Capture the cell that displays the provided text and extract its [X, Y] central coordinate. 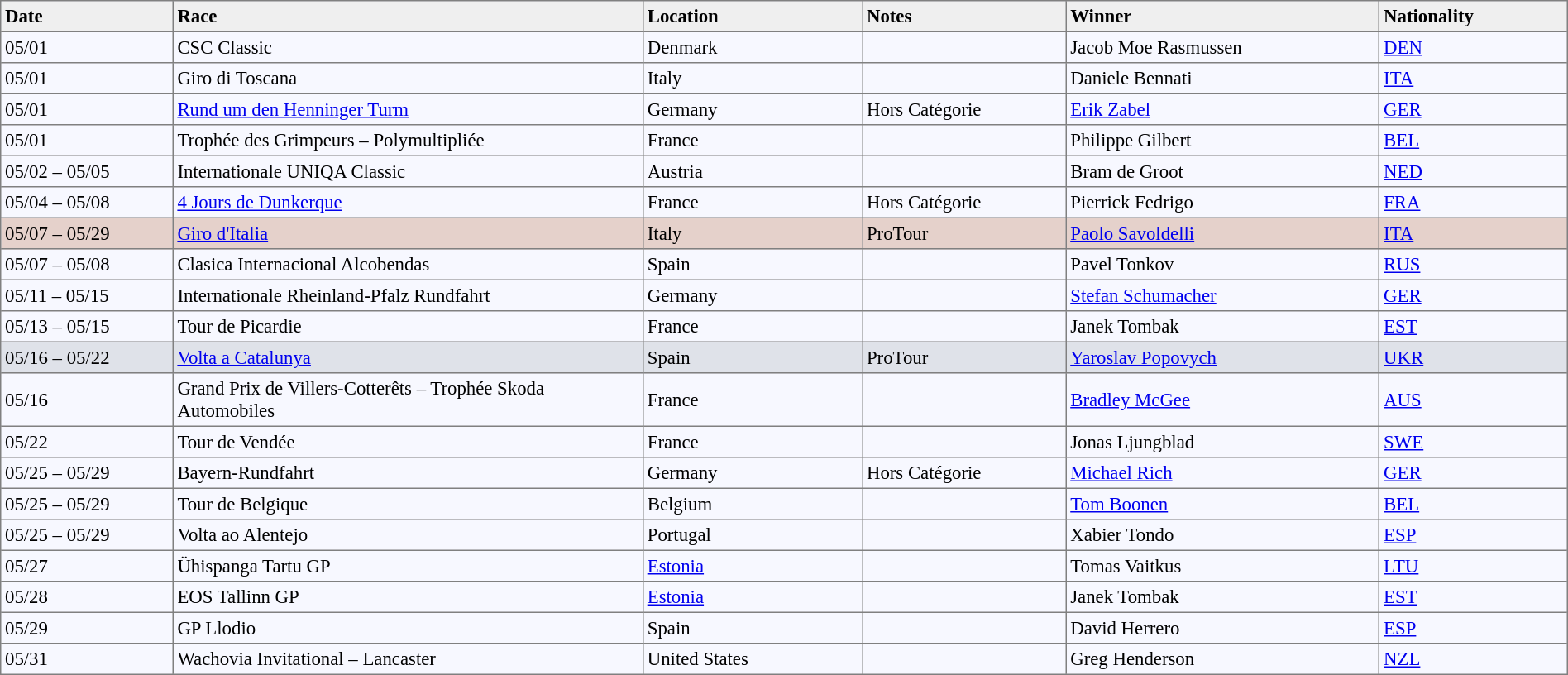
Grand Prix de Villers-Cotterêts – Trophée Skoda Automobiles [408, 400]
Tour de Picardie [408, 327]
CSC Classic [408, 47]
Stefan Schumacher [1222, 295]
Tour de Belgique [408, 504]
Race [408, 17]
RUS [1474, 265]
EOS Tallinn GP [408, 597]
05/13 – 05/15 [87, 327]
Belgium [753, 504]
05/07 – 05/08 [87, 265]
Bayern-Rundfahrt [408, 473]
Internationale UNIQA Classic [408, 171]
Giro d'Italia [408, 233]
Philippe Gilbert [1222, 141]
Notes [964, 17]
Clasica Internacional Alcobendas [408, 265]
Yaroslav Popovych [1222, 357]
Volta ao Alentejo [408, 535]
05/02 – 05/05 [87, 171]
GP Llodio [408, 628]
05/16 [87, 400]
NED [1474, 171]
Portugal [753, 535]
05/11 – 05/15 [87, 295]
Denmark [753, 47]
Paolo Savoldelli [1222, 233]
DEN [1474, 47]
Pierrick Fedrigo [1222, 203]
Volta a Catalunya [408, 357]
LTU [1474, 566]
Bradley McGee [1222, 400]
Winner [1222, 17]
05/27 [87, 566]
Michael Rich [1222, 473]
Jonas Ljungblad [1222, 442]
Tour de Vendée [408, 442]
Greg Henderson [1222, 659]
05/16 – 05/22 [87, 357]
05/07 – 05/29 [87, 233]
4 Jours de Dunkerque [408, 203]
NZL [1474, 659]
05/29 [87, 628]
AUS [1474, 400]
Date [87, 17]
Rund um den Henninger Turm [408, 109]
Wachovia Invitational – Lancaster [408, 659]
Tom Boonen [1222, 504]
Location [753, 17]
Giro di Toscana [408, 79]
Tomas Vaitkus [1222, 566]
Xabier Tondo [1222, 535]
Trophée des Grimpeurs – Polymultipliée [408, 141]
Internationale Rheinland-Pfalz Rundfahrt [408, 295]
FRA [1474, 203]
SWE [1474, 442]
05/31 [87, 659]
Erik Zabel [1222, 109]
Austria [753, 171]
Daniele Bennati [1222, 79]
Ühispanga Tartu GP [408, 566]
Bram de Groot [1222, 171]
05/04 – 05/08 [87, 203]
Nationality [1474, 17]
UKR [1474, 357]
Pavel Tonkov [1222, 265]
05/28 [87, 597]
05/22 [87, 442]
David Herrero [1222, 628]
Jacob Moe Rasmussen [1222, 47]
United States [753, 659]
